For the text-containing cell, return its midpoint in [x, y] coordinate format. 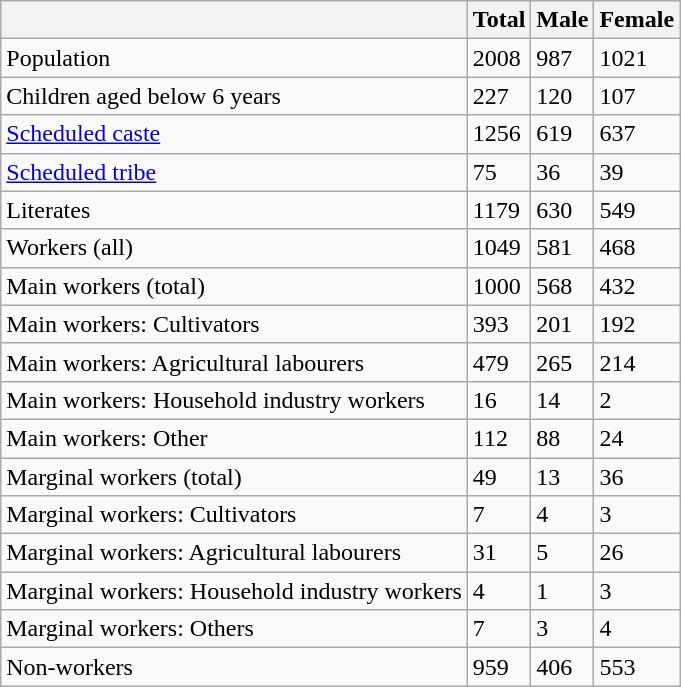
112 [499, 438]
16 [499, 400]
Scheduled tribe [234, 172]
637 [637, 134]
568 [562, 286]
1 [562, 591]
Children aged below 6 years [234, 96]
26 [637, 553]
24 [637, 438]
5 [562, 553]
987 [562, 58]
265 [562, 362]
406 [562, 667]
479 [499, 362]
214 [637, 362]
Female [637, 20]
468 [637, 248]
Marginal workers: Agricultural labourers [234, 553]
Non-workers [234, 667]
Marginal workers: Others [234, 629]
31 [499, 553]
Literates [234, 210]
619 [562, 134]
549 [637, 210]
Main workers (total) [234, 286]
Main workers: Cultivators [234, 324]
13 [562, 477]
Marginal workers: Household industry workers [234, 591]
Main workers: Agricultural labourers [234, 362]
Marginal workers (total) [234, 477]
49 [499, 477]
39 [637, 172]
Main workers: Other [234, 438]
553 [637, 667]
75 [499, 172]
2 [637, 400]
14 [562, 400]
Marginal workers: Cultivators [234, 515]
Workers (all) [234, 248]
120 [562, 96]
1049 [499, 248]
227 [499, 96]
432 [637, 286]
88 [562, 438]
1000 [499, 286]
393 [499, 324]
630 [562, 210]
Scheduled caste [234, 134]
1256 [499, 134]
959 [499, 667]
2008 [499, 58]
107 [637, 96]
581 [562, 248]
192 [637, 324]
1021 [637, 58]
Total [499, 20]
Main workers: Household industry workers [234, 400]
Male [562, 20]
Population [234, 58]
201 [562, 324]
1179 [499, 210]
